Locate the cell with the specified text and output its (x, y) center coordinate. 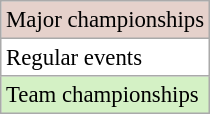
Team championships (106, 95)
Major championships (106, 20)
Regular events (106, 58)
